From the cell containing the given text, extract its center point as (x, y) coordinate. 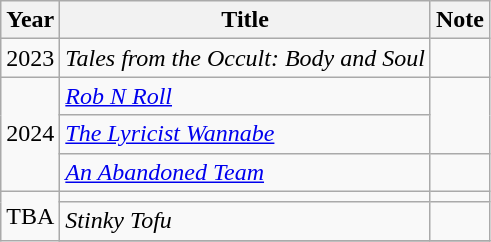
Stinky Tofu (246, 221)
Rob N Roll (246, 96)
An Abandoned Team (246, 172)
Note (460, 20)
2023 (30, 58)
The Lyricist Wannabe (246, 134)
Year (30, 20)
TBA (30, 216)
Tales from the Occult: Body and Soul (246, 58)
2024 (30, 134)
Title (246, 20)
